Provide the [x, y] coordinate of the cell's center where the given text is located.  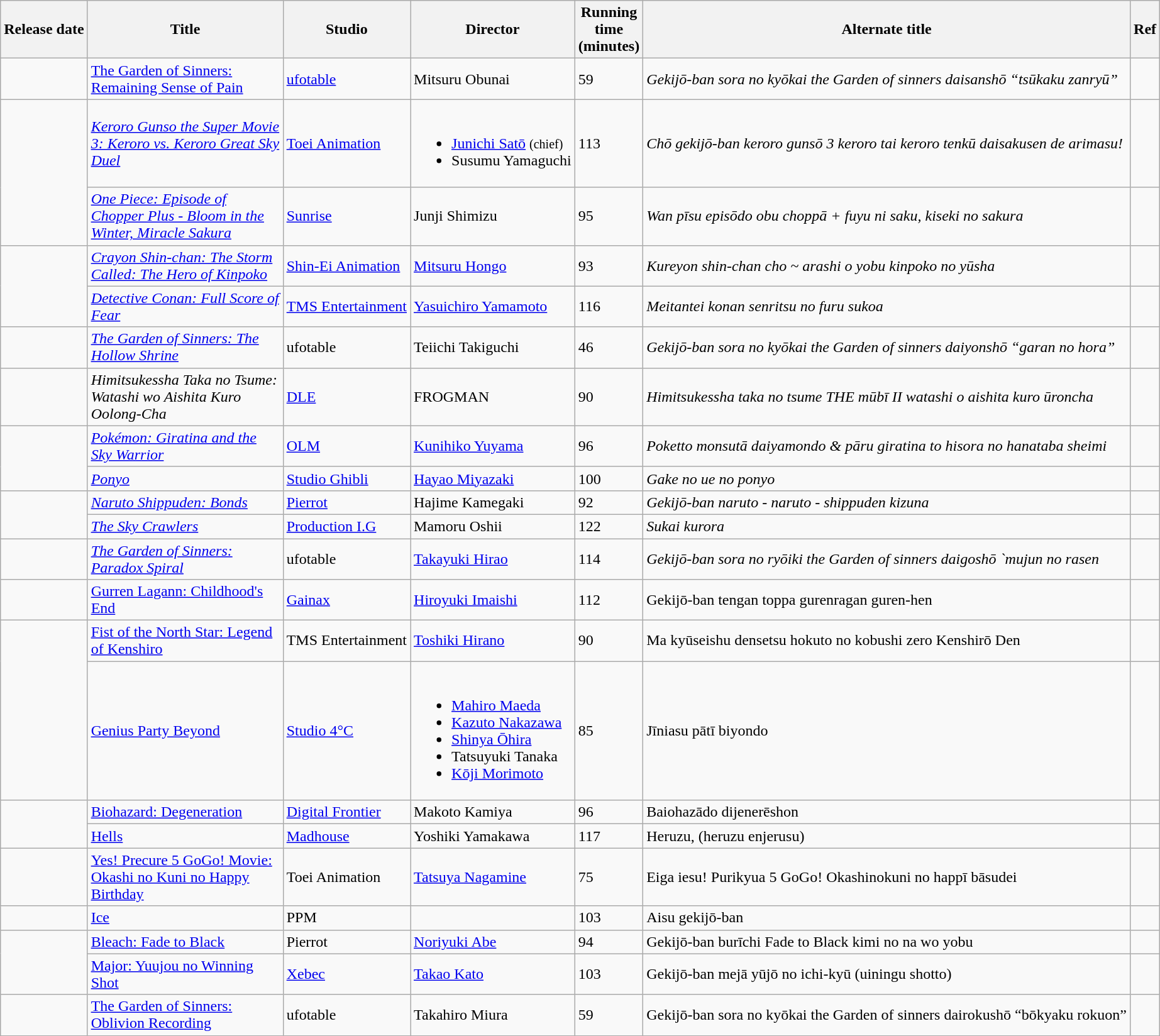
Wan pīsu episōdo obu choppā + fuyu ni saku, kiseki no sakura [887, 216]
DLE [346, 397]
Sunrise [346, 216]
Mahiro MaedaKazuto NakazawaShinya ŌhiraTatsuyuki TanakaKōji Morimoto [493, 730]
46 [609, 347]
Studio [346, 30]
92 [609, 502]
Gekijō-ban sora no ryōiki the Garden of sinners daigoshō `mujun no rasen [887, 558]
Kureyon shin-chan cho ~ arashi o yobu kinpoko no yūsha [887, 265]
Hajime Kamegaki [493, 502]
The Garden of Sinners: Paradox Spiral [185, 558]
113 [609, 143]
Toshiki Hirano [493, 641]
Gekijō-ban naruto - naruto - shippuden kizuna [887, 502]
Release date [44, 30]
Ice [185, 918]
Gekijō-ban sora no kyōkai the Garden of sinners dairokushō “bōkyaku rokuon” [887, 1015]
Junichi Satō (chief)Susumu Yamaguchi [493, 143]
75 [609, 877]
The Garden of Sinners: The Hollow Shrine [185, 347]
112 [609, 600]
Title [185, 30]
Detective Conan: Full Score of Fear [185, 307]
Naruto Shippuden: Bonds [185, 502]
Hiroyuki Imaishi [493, 600]
Noriyuki Abe [493, 942]
Yoshiki Yamakawa [493, 836]
122 [609, 526]
Gekijō-ban mejā yūjō no ichi-kyū (uiningu shotto) [887, 974]
Hayao Miyazaki [493, 478]
Alternate title [887, 30]
Major: Yuujou no Winning Shot [185, 974]
85 [609, 730]
Shin-Ei Animation [346, 265]
Chō gekijō-ban keroro gunsō 3 keroro tai keroro tenkū daisakusen de arimasu! [887, 143]
The Sky Crawlers [185, 526]
Jīniasu pātī biyondo [887, 730]
Tatsuya Nagamine [493, 877]
Production I.G [346, 526]
Yasuichiro Yamamoto [493, 307]
Takahiro Miura [493, 1015]
Poketto monsutā daiyamondo & pāru giratina to hisora no hanataba sheimi [887, 446]
Gainax [346, 600]
Gake no ue no ponyo [887, 478]
Himitsukessha Taka no Tsume: Watashi wo Aishita Kuro Oolong-Cha [185, 397]
117 [609, 836]
Meitantei konan senritsu no furu sukoa [887, 307]
Aisu gekijō-ban [887, 918]
Kunihiko Yuyama [493, 446]
The Garden of Sinners: Remaining Sense of Pain [185, 79]
Sukai kurora [887, 526]
100 [609, 478]
Bleach: Fade to Black [185, 942]
Baiohazādo dijenerēshon [887, 812]
Hells [185, 836]
116 [609, 307]
Keroro Gunso the Super Movie 3: Keroro vs. Keroro Great Sky Duel [185, 143]
Gekijō-ban tengan toppa gurenragan guren-hen [887, 600]
FROGMAN [493, 397]
Takayuki Hirao [493, 558]
Digital Frontier [346, 812]
Crayon Shin-chan: The Storm Called: The Hero of Kinpoko [185, 265]
One Piece: Episode of Chopper Plus - Bloom in the Winter, Miracle Sakura [185, 216]
Ma kyūseishu densetsu hokuto no kobushi zero Kenshirō Den [887, 641]
Fist of the North Star: Legend of Kenshiro [185, 641]
Genius Party Beyond [185, 730]
Ref [1146, 30]
Madhouse [346, 836]
OLM [346, 446]
Gekijō-ban sora no kyōkai the Garden of sinners daisanshō “tsūkaku zanryū” [887, 79]
114 [609, 558]
Himitsukessha taka no tsume THE mūbī II watashi o aishita kuro ūroncha [887, 397]
Studio 4°C [346, 730]
Takao Kato [493, 974]
Mitsuru Hongo [493, 265]
Running time (minutes) [609, 30]
Gekijō-ban sora no kyōkai the Garden of sinners daiyonshō “garan no hora” [887, 347]
93 [609, 265]
Biohazard: Degeneration [185, 812]
PPM [346, 918]
95 [609, 216]
Yes! Precure 5 GoGo! Movie: Okashi no Kuni no Happy Birthday [185, 877]
Gurren Lagann: Childhood's End [185, 600]
Director [493, 30]
Teiichi Takiguchi [493, 347]
94 [609, 942]
Makoto Kamiya [493, 812]
Studio Ghibli [346, 478]
Heruzu, (heruzu enjerusu) [887, 836]
Gekijō-ban burīchi Fade to Black kimi no na wo yobu [887, 942]
Ponyo [185, 478]
Pokémon: Giratina and the Sky Warrior [185, 446]
The Garden of Sinners: Oblivion Recording [185, 1015]
Junji Shimizu [493, 216]
Mitsuru Obunai [493, 79]
Mamoru Oshii [493, 526]
Eiga iesu! Purikyua 5 GoGo! Okashinokuni no happī bāsudei [887, 877]
Xebec [346, 974]
